Output the [X, Y] coordinate of the center of the cell containing the given text.  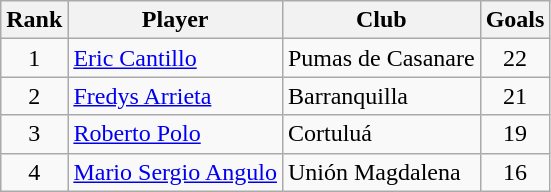
Barranquilla [381, 96]
1 [34, 58]
2 [34, 96]
Pumas de Casanare [381, 58]
Unión Magdalena [381, 172]
Club [381, 20]
Goals [515, 20]
Player [176, 20]
Eric Cantillo [176, 58]
Fredys Arrieta [176, 96]
22 [515, 58]
19 [515, 134]
Rank [34, 20]
21 [515, 96]
4 [34, 172]
Mario Sergio Angulo [176, 172]
Cortuluá [381, 134]
3 [34, 134]
16 [515, 172]
Roberto Polo [176, 134]
